Search for the cell housing the specified text and yield its (x, y) center coordinate. 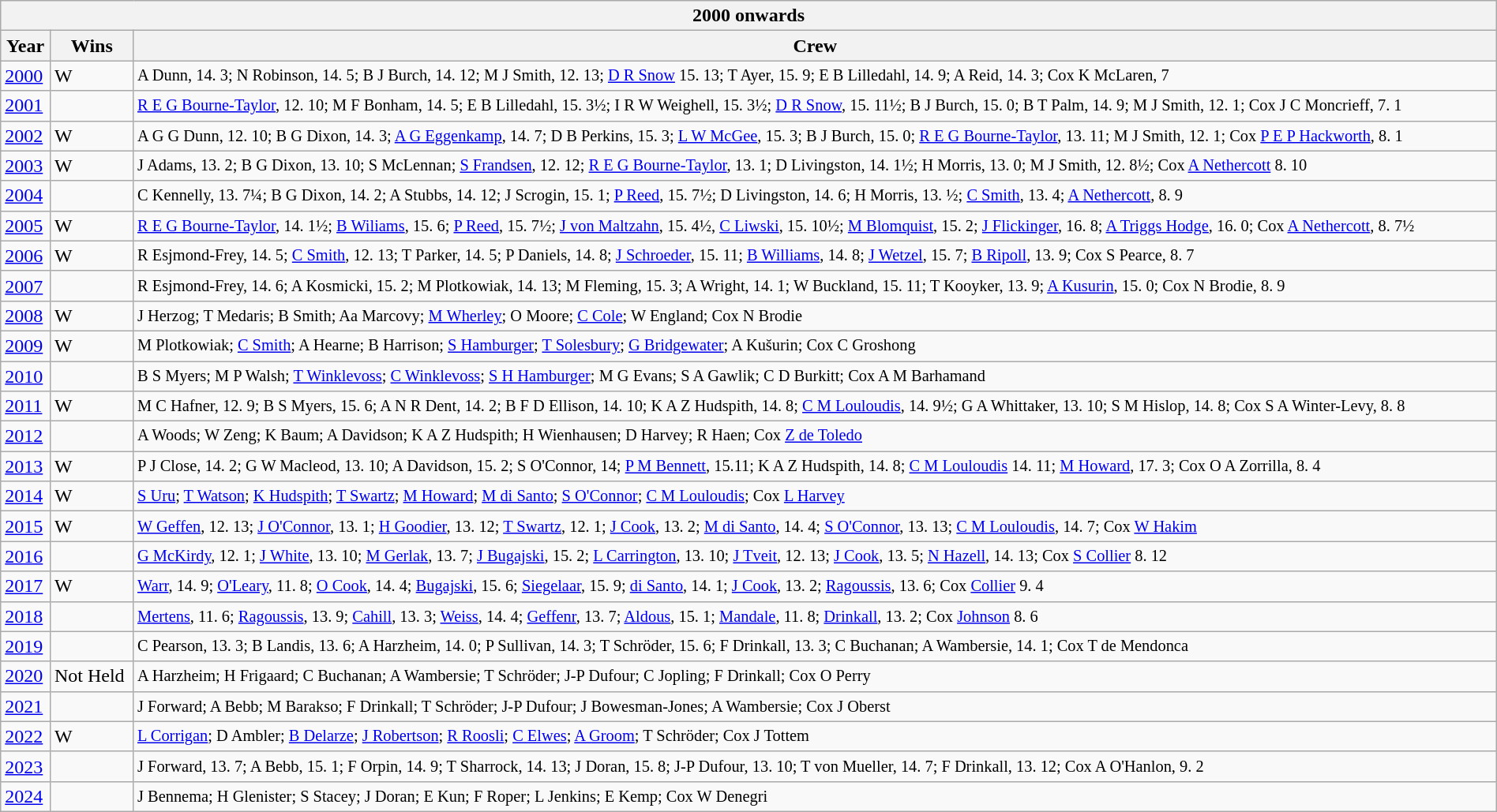
Crew (815, 46)
2001 (25, 106)
2006 (25, 256)
2000 (25, 76)
2002 (25, 136)
A Harzheim; H Frigaard; C Buchanan; A Wambersie; T Schröder; J-P Dufour; C Jopling; F Drinkall; Cox O Perry (815, 676)
2005 (25, 226)
Year (25, 46)
2019 (25, 646)
S Uru; T Watson; K Hudspith; T Swartz; M Howard; M di Santo; S O'Connor; C M Louloudis; Cox L Harvey (815, 496)
2008 (25, 316)
2004 (25, 196)
2022 (25, 736)
L Corrigan; D Ambler; B Delarze; J Robertson; R Roosli; C Elwes; A Groom; T Schröder; Cox J Tottem (815, 736)
2009 (25, 346)
2003 (25, 166)
Wins (92, 46)
Mertens, 11. 6; Ragoussis, 13. 9; Cahill, 13. 3; Weiss, 14. 4; Geffenr, 13. 7; Aldous, 15. 1; Mandale, 11. 8; Drinkall, 13. 2; Cox Johnson 8. 6 (815, 616)
2015 (25, 526)
Warr, 14. 9; O'Leary, 11. 8; O Cook, 14. 4; Bugajski, 15. 6; Siegelaar, 15. 9; di Santo, 14. 1; J Cook, 13. 2; Ragoussis, 13. 6; Cox Collier 9. 4 (815, 586)
2016 (25, 556)
2018 (25, 616)
A Woods; W Zeng; K Baum; A Davidson; K A Z Hudspith; H Wienhausen; D Harvey; R Haen; Cox Z de Toledo (815, 436)
2024 (25, 796)
J Herzog; T Medaris; B Smith; Aa Marcovy; M Wherley; O Moore; C Cole; W England; Cox N Brodie (815, 316)
Not Held (92, 676)
2000 onwards (748, 16)
J Forward; A Bebb; M Barakso; F Drinkall; T Schröder; J-P Dufour; J Bowesman-Jones; A Wambersie; Cox J Oberst (815, 706)
2021 (25, 706)
2020 (25, 676)
M Plotkowiak; C Smith; A Hearne; B Harrison; S Hamburger; T Solesbury; G Bridgewater; A Kušurin; Cox C Groshong (815, 346)
2017 (25, 586)
2012 (25, 436)
J Bennema; H Glenister; S Stacey; J Doran; E Kun; F Roper; L Jenkins; E Kemp; Cox W Denegri (815, 796)
2023 (25, 766)
2010 (25, 376)
2014 (25, 496)
2007 (25, 286)
2013 (25, 466)
2011 (25, 406)
B S Myers; M P Walsh; T Winklevoss; C Winklevoss; S H Hamburger; M G Evans; S A Gawlik; C D Burkitt; Cox A M Barhamand (815, 376)
